Determine the (x, y) coordinate at the center of the cell enclosing the given text.  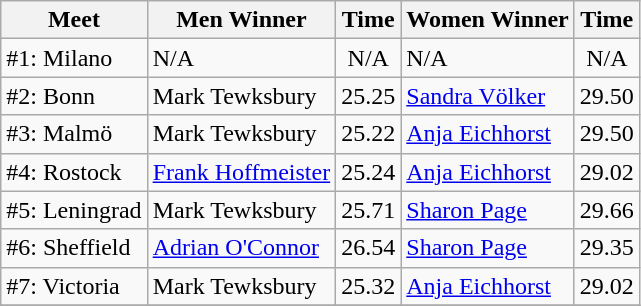
Women Winner (488, 20)
Adrian O'Connor (242, 248)
#5: Leningrad (74, 210)
#7: Victoria (74, 286)
#2: Bonn (74, 96)
25.22 (368, 134)
26.54 (368, 248)
25.32 (368, 286)
Meet (74, 20)
#3: Malmö (74, 134)
Men Winner (242, 20)
#6: Sheffield (74, 248)
29.35 (606, 248)
29.66 (606, 210)
Sandra Völker (488, 96)
25.25 (368, 96)
#4: Rostock (74, 172)
25.24 (368, 172)
#1: Milano (74, 58)
Frank Hoffmeister (242, 172)
25.71 (368, 210)
